Locate the cell with the specified text and output its (x, y) center coordinate. 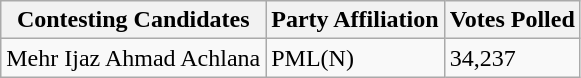
Contesting Candidates (134, 20)
Votes Polled (512, 20)
Party Affiliation (355, 20)
Mehr Ijaz Ahmad Achlana (134, 58)
34,237 (512, 58)
PML(N) (355, 58)
